Return (x, y) of the center of cell containing provided text 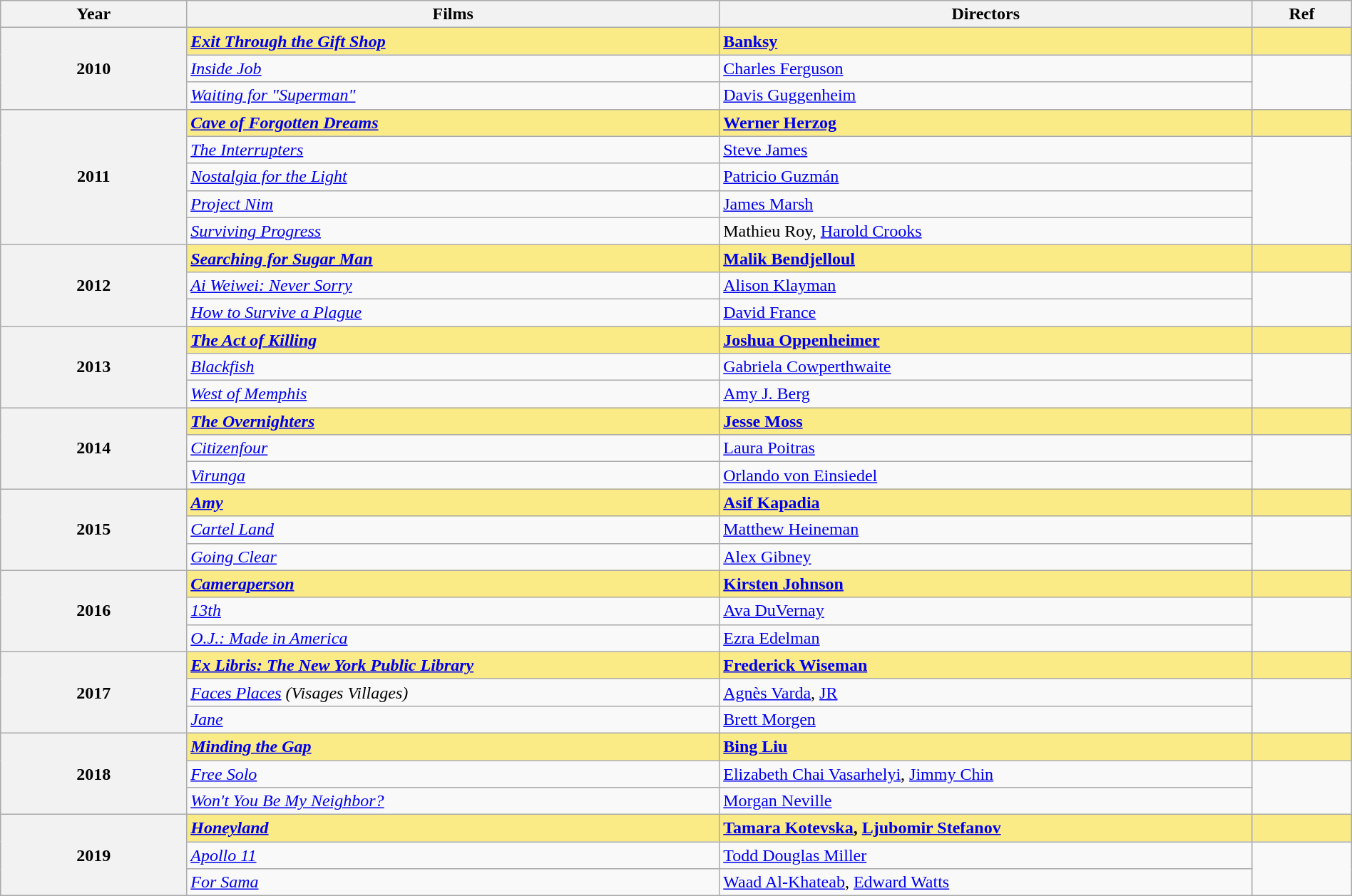
Kirsten Johnson (985, 584)
Patricio Guzmán (985, 177)
Amy J. Berg (985, 394)
Cartel Land (454, 530)
2015 (94, 530)
Citizenfour (454, 448)
Jesse Moss (985, 421)
Elizabeth Chai Vasarhelyi, Jimmy Chin (985, 773)
Laura Poitras (985, 448)
Mathieu Roy, Harold Crooks (985, 231)
2017 (94, 692)
Amy (454, 503)
Nostalgia for the Light (454, 177)
Virunga (454, 475)
Banksy (985, 41)
Bing Liu (985, 746)
Won't You Be My Neighbor? (454, 801)
West of Memphis (454, 394)
Honeyland (454, 828)
Exit Through the Gift Shop (454, 41)
Ref (1302, 14)
Frederick Wiseman (985, 665)
For Sama (454, 882)
2018 (94, 773)
How to Survive a Plague (454, 312)
Free Solo (454, 773)
13th (454, 611)
The Overnighters (454, 421)
Davis Guggenheim (985, 96)
Matthew Heineman (985, 530)
Inside Job (454, 68)
Surviving Progress (454, 231)
2010 (94, 68)
Agnès Varda, JR (985, 692)
Blackfish (454, 367)
2012 (94, 285)
Ai Weiwei: Never Sorry (454, 285)
Waad Al-Khateab, Edward Watts (985, 882)
2013 (94, 367)
Project Nim (454, 204)
Werner Herzog (985, 123)
The Interrupters (454, 150)
Alex Gibney (985, 557)
2019 (94, 855)
Jane (454, 719)
2011 (94, 177)
Joshua Oppenheimer (985, 340)
Films (454, 14)
Ava DuVernay (985, 611)
Ex Libris: The New York Public Library (454, 665)
Todd Douglas Miller (985, 855)
Ezra Edelman (985, 638)
Tamara Kotevska, Ljubomir Stefanov (985, 828)
Charles Ferguson (985, 68)
O.J.: Made in America (454, 638)
Orlando von Einsiedel (985, 475)
Going Clear (454, 557)
Searching for Sugar Man (454, 258)
2016 (94, 611)
Minding the Gap (454, 746)
Cave of Forgotten Dreams (454, 123)
2014 (94, 448)
Faces Places (Visages Villages) (454, 692)
Asif Kapadia (985, 503)
Year (94, 14)
Apollo 11 (454, 855)
Steve James (985, 150)
David France (985, 312)
Morgan Neville (985, 801)
Cameraperson (454, 584)
Alison Klayman (985, 285)
Gabriela Cowperthwaite (985, 367)
The Act of Killing (454, 340)
Brett Morgen (985, 719)
Waiting for "Superman" (454, 96)
Malik Bendjelloul (985, 258)
Directors (985, 14)
James Marsh (985, 204)
